Scan for the cell matching the given text and deliver its (X, Y) coordinate at center. 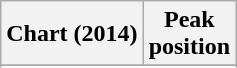
Peakposition (189, 34)
Chart (2014) (72, 34)
